Output the (x, y) coordinate of the center of the cell containing the given text.  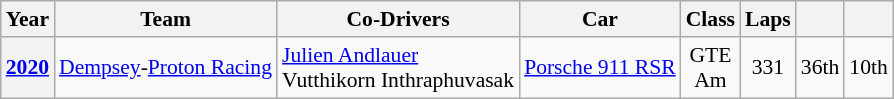
GTEAm (710, 68)
10th (868, 68)
Car (600, 19)
331 (768, 68)
2020 (28, 68)
Team (166, 19)
Laps (768, 19)
Class (710, 19)
Year (28, 19)
Julien Andlauer Vutthikorn Inthraphuvasak (398, 68)
Porsche 911 RSR (600, 68)
Co-Drivers (398, 19)
Dempsey-Proton Racing (166, 68)
36th (820, 68)
